Scan for the cell matching the given text and deliver its [x, y] coordinate at center. 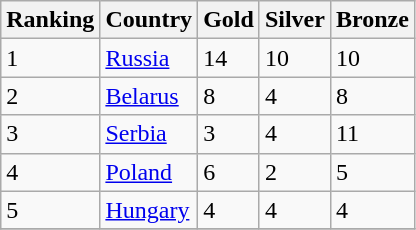
Serbia [149, 134]
Hungary [149, 210]
Ranking [50, 20]
Silver [294, 20]
Russia [149, 58]
Gold [229, 20]
Country [149, 20]
6 [229, 172]
Bronze [372, 20]
14 [229, 58]
1 [50, 58]
Poland [149, 172]
Belarus [149, 96]
11 [372, 134]
